Return [X, Y] of the center of cell containing provided text 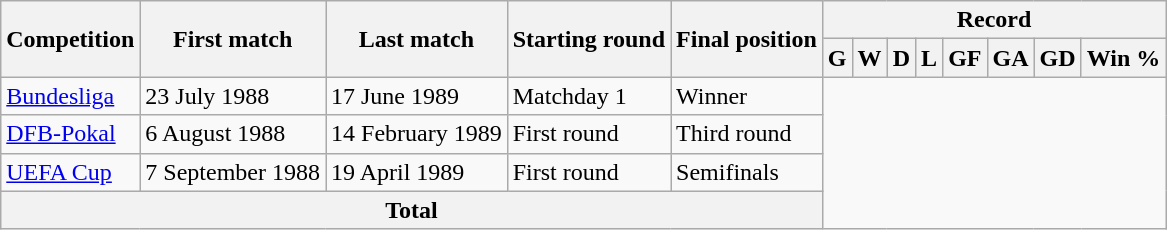
Total [412, 210]
Semifinals [747, 172]
Record [994, 20]
Matchday 1 [588, 96]
DFB-Pokal [70, 134]
19 April 1989 [417, 172]
D [901, 58]
Third round [747, 134]
Last match [417, 39]
Win % [1124, 58]
G [837, 58]
6 August 1988 [233, 134]
Bundesliga [70, 96]
23 July 1988 [233, 96]
17 June 1989 [417, 96]
Starting round [588, 39]
L [930, 58]
Winner [747, 96]
14 February 1989 [417, 134]
GF [965, 58]
UEFA Cup [70, 172]
Competition [70, 39]
GA [1010, 58]
W [870, 58]
Final position [747, 39]
GD [1058, 58]
First match [233, 39]
7 September 1988 [233, 172]
